Find where the given text appears and provide that cell's center as [x, y] coordinate. 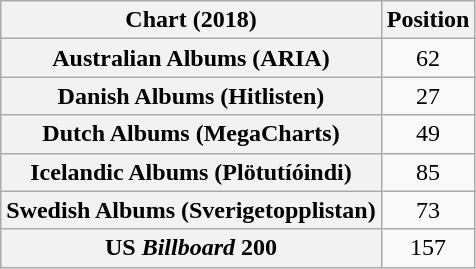
Position [428, 20]
Chart (2018) [191, 20]
US Billboard 200 [191, 248]
Australian Albums (ARIA) [191, 58]
Dutch Albums (MegaCharts) [191, 134]
27 [428, 96]
73 [428, 210]
Danish Albums (Hitlisten) [191, 96]
157 [428, 248]
62 [428, 58]
Icelandic Albums (Plötutíóindi) [191, 172]
49 [428, 134]
85 [428, 172]
Swedish Albums (Sverigetopplistan) [191, 210]
